Pinpoint the cell where the given text exists, returning its [X, Y] midpoint coordinate. 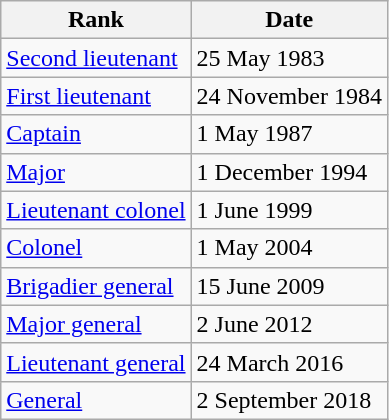
15 June 2009 [289, 286]
Date [289, 20]
Major [96, 172]
Lieutenant colonel [96, 210]
2 September 2018 [289, 400]
1 May 2004 [289, 248]
2 June 2012 [289, 324]
Captain [96, 134]
General [96, 400]
Second lieutenant [96, 58]
Brigadier general [96, 286]
24 November 1984 [289, 96]
Lieutenant general [96, 362]
Major general [96, 324]
1 May 1987 [289, 134]
1 December 1994 [289, 172]
First lieutenant [96, 96]
Colonel [96, 248]
1 June 1999 [289, 210]
24 March 2016 [289, 362]
25 May 1983 [289, 58]
Rank [96, 20]
